Provide the [x, y] coordinate of the cell's center where the given text is located.  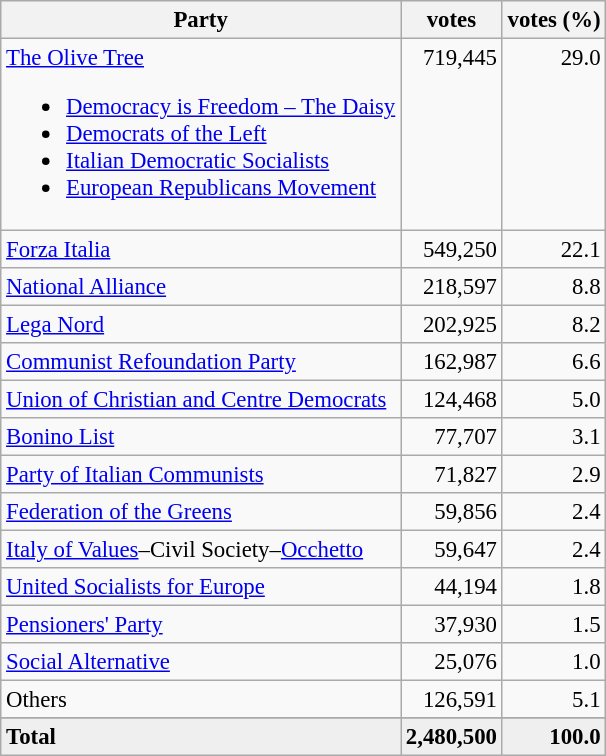
The Olive TreeDemocracy is Freedom – The DaisyDemocrats of the LeftItalian Democratic SocialistsEuropean Republicans Movement [201, 134]
Pensioners' Party [201, 625]
Social Alternative [201, 662]
100.0 [554, 737]
2.9 [554, 474]
162,987 [452, 361]
Party [201, 20]
1.8 [554, 587]
Lega Nord [201, 324]
549,250 [452, 249]
37,930 [452, 625]
6.6 [554, 361]
3.1 [554, 437]
Total [201, 737]
National Alliance [201, 286]
8.2 [554, 324]
124,468 [452, 399]
22.1 [554, 249]
Party of Italian Communists [201, 474]
202,925 [452, 324]
United Socialists for Europe [201, 587]
Federation of the Greens [201, 512]
Forza Italia [201, 249]
29.0 [554, 134]
44,194 [452, 587]
25,076 [452, 662]
Union of Christian and Centre Democrats [201, 399]
5.1 [554, 700]
59,856 [452, 512]
8.8 [554, 286]
5.0 [554, 399]
Communist Refoundation Party [201, 361]
votes (%) [554, 20]
Others [201, 700]
Italy of Values–Civil Society–Occhetto [201, 549]
1.0 [554, 662]
218,597 [452, 286]
Bonino List [201, 437]
77,707 [452, 437]
1.5 [554, 625]
2,480,500 [452, 737]
votes [452, 20]
59,647 [452, 549]
71,827 [452, 474]
126,591 [452, 700]
719,445 [452, 134]
